Output the (X, Y) coordinate of the center of the cell containing the given text.  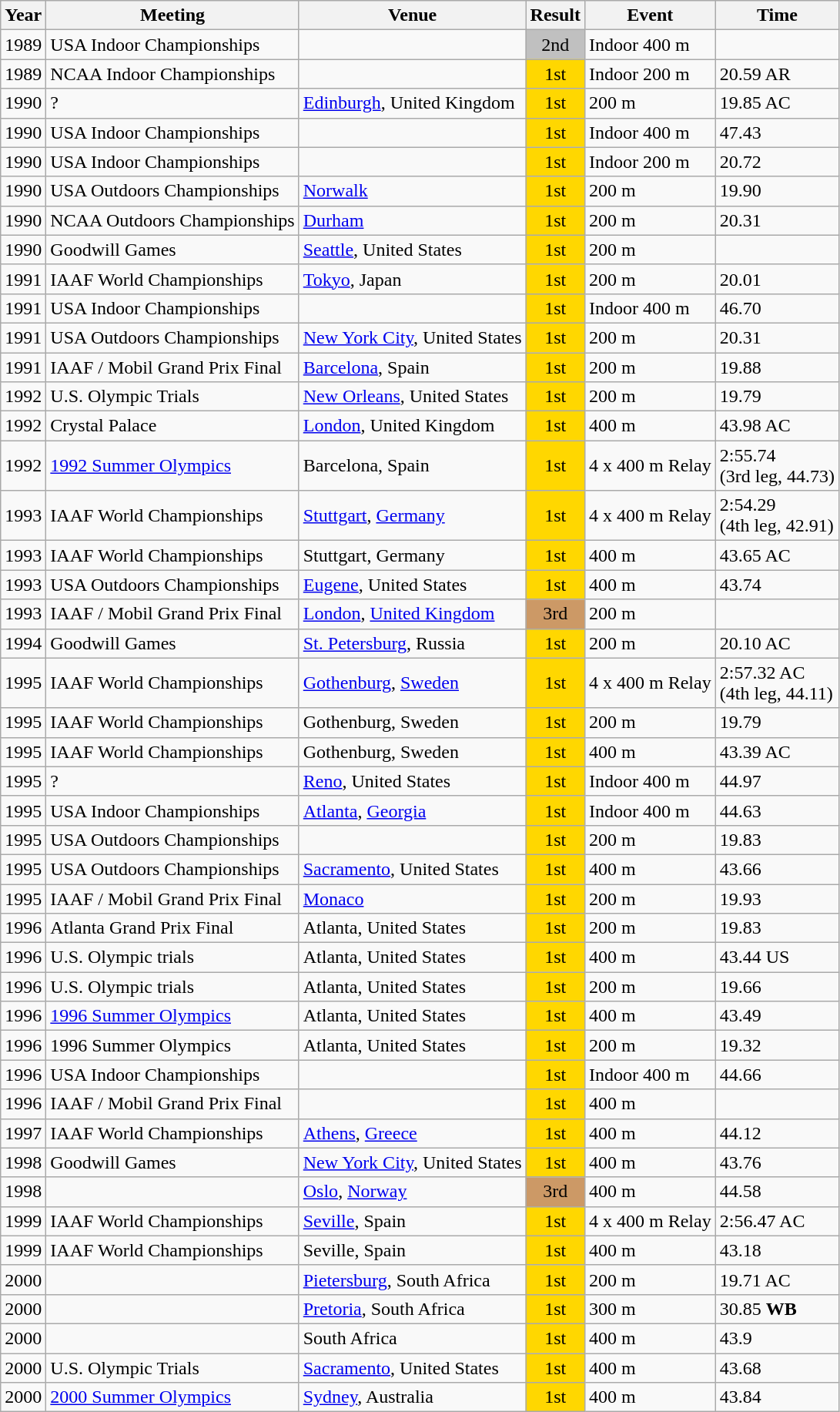
NCAA Outdoors Championships (172, 220)
Edinburgh, United Kingdom (413, 103)
47.43 (777, 132)
Meeting (172, 15)
Monaco (413, 899)
Result (555, 15)
Event (650, 15)
St. Petersburg, Russia (413, 643)
19.93 (777, 899)
2:55.74 (3rd leg, 44.73) (777, 465)
Pretoria, South Africa (413, 1309)
43.66 (777, 869)
Athens, Greece (413, 1133)
Year (23, 15)
19.32 (777, 1045)
Atlanta, Georgia (413, 810)
43.74 (777, 585)
20.59 AR (777, 74)
Reno, United States (413, 781)
Durham (413, 220)
NCAA Indoor Championships (172, 74)
46.70 (777, 308)
43.44 US (777, 958)
19.66 (777, 987)
Tokyo, Japan (413, 279)
20.10 AC (777, 643)
Norwalk (413, 191)
43.98 AC (777, 426)
Sydney, Australia (413, 1397)
2:54.29 (4th leg, 42.91) (777, 516)
43.18 (777, 1250)
1992 Summer Olympics (172, 465)
43.76 (777, 1162)
44.63 (777, 810)
South Africa (413, 1338)
Venue (413, 15)
19.88 (777, 367)
43.65 AC (777, 555)
Oslo, Norway (413, 1192)
Crystal Palace (172, 426)
43.68 (777, 1367)
44.66 (777, 1075)
43.9 (777, 1338)
Atlanta Grand Prix Final (172, 928)
1997 (23, 1133)
44.58 (777, 1192)
19.71 AC (777, 1280)
43.84 (777, 1397)
Pietersburg, South Africa (413, 1280)
New Orleans, United States (413, 397)
2nd (555, 45)
19.90 (777, 191)
44.97 (777, 781)
Seattle, United States (413, 250)
19.85 AC (777, 103)
2:57.32 AC(4th leg, 44.11) (777, 683)
43.39 AC (777, 752)
2000 Summer Olympics (172, 1397)
30.85 WB (777, 1309)
300 m (650, 1309)
44.12 (777, 1133)
20.72 (777, 162)
Time (777, 15)
1994 (23, 643)
43.49 (777, 1016)
Eugene, United States (413, 585)
20.01 (777, 279)
2:56.47 AC (777, 1221)
